Locate the cell with the specified text and output its (x, y) center coordinate. 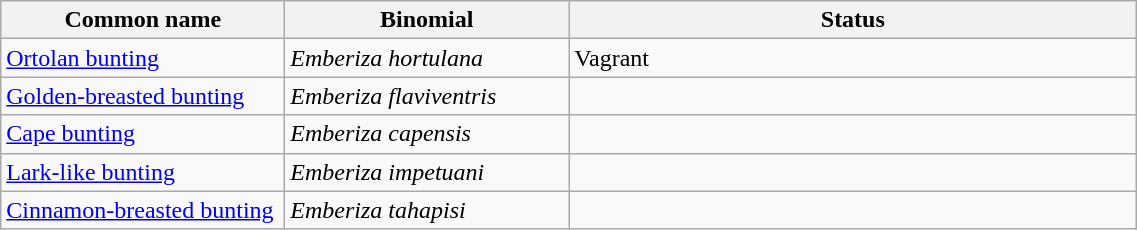
Emberiza impetuani (427, 172)
Ortolan bunting (143, 58)
Cape bunting (143, 134)
Vagrant (853, 58)
Golden-breasted bunting (143, 96)
Emberiza tahapisi (427, 210)
Common name (143, 20)
Status (853, 20)
Emberiza capensis (427, 134)
Lark-like bunting (143, 172)
Binomial (427, 20)
Emberiza hortulana (427, 58)
Emberiza flaviventris (427, 96)
Cinnamon-breasted bunting (143, 210)
